For the text-containing cell, return its midpoint in [x, y] coordinate format. 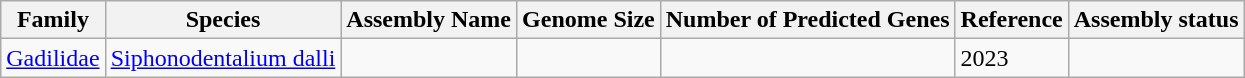
Number of Predicted Genes [808, 20]
Assembly Name [429, 20]
Siphonodentalium dalli [223, 58]
Family [53, 20]
Reference [1012, 20]
2023 [1012, 58]
Gadilidae [53, 58]
Species [223, 20]
Genome Size [589, 20]
Assembly status [1156, 20]
